For the text-containing cell, return its midpoint in [X, Y] coordinate format. 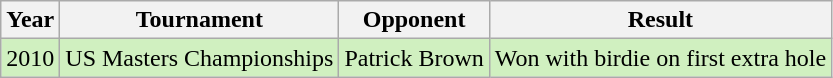
Tournament [200, 20]
Year [30, 20]
Result [660, 20]
US Masters Championships [200, 58]
Patrick Brown [414, 58]
2010 [30, 58]
Won with birdie on first extra hole [660, 58]
Opponent [414, 20]
